Pinpoint the cell where the given text exists, returning its (x, y) midpoint coordinate. 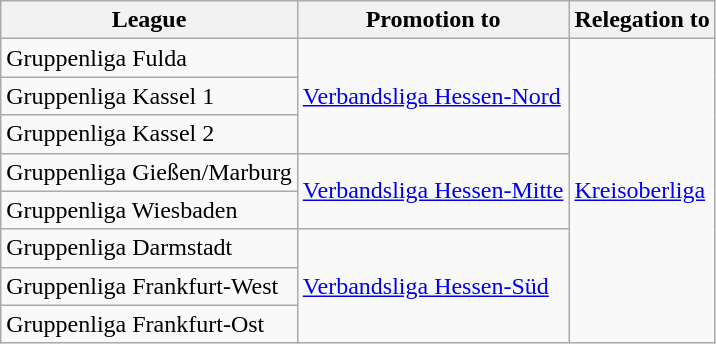
Gruppenliga Frankfurt-Ost (150, 324)
Gruppenliga Frankfurt-West (150, 286)
Gruppenliga Darmstadt (150, 248)
Verbandsliga Hessen-Mitte (433, 191)
League (150, 20)
Relegation to (642, 20)
Verbandsliga Hessen-Süd (433, 286)
Promotion to (433, 20)
Kreisoberliga (642, 191)
Gruppenliga Gießen/Marburg (150, 172)
Gruppenliga Kassel 1 (150, 96)
Gruppenliga Kassel 2 (150, 134)
Gruppenliga Wiesbaden (150, 210)
Gruppenliga Fulda (150, 58)
Verbandsliga Hessen-Nord (433, 96)
